Scan for the cell matching the given text and deliver its [x, y] coordinate at center. 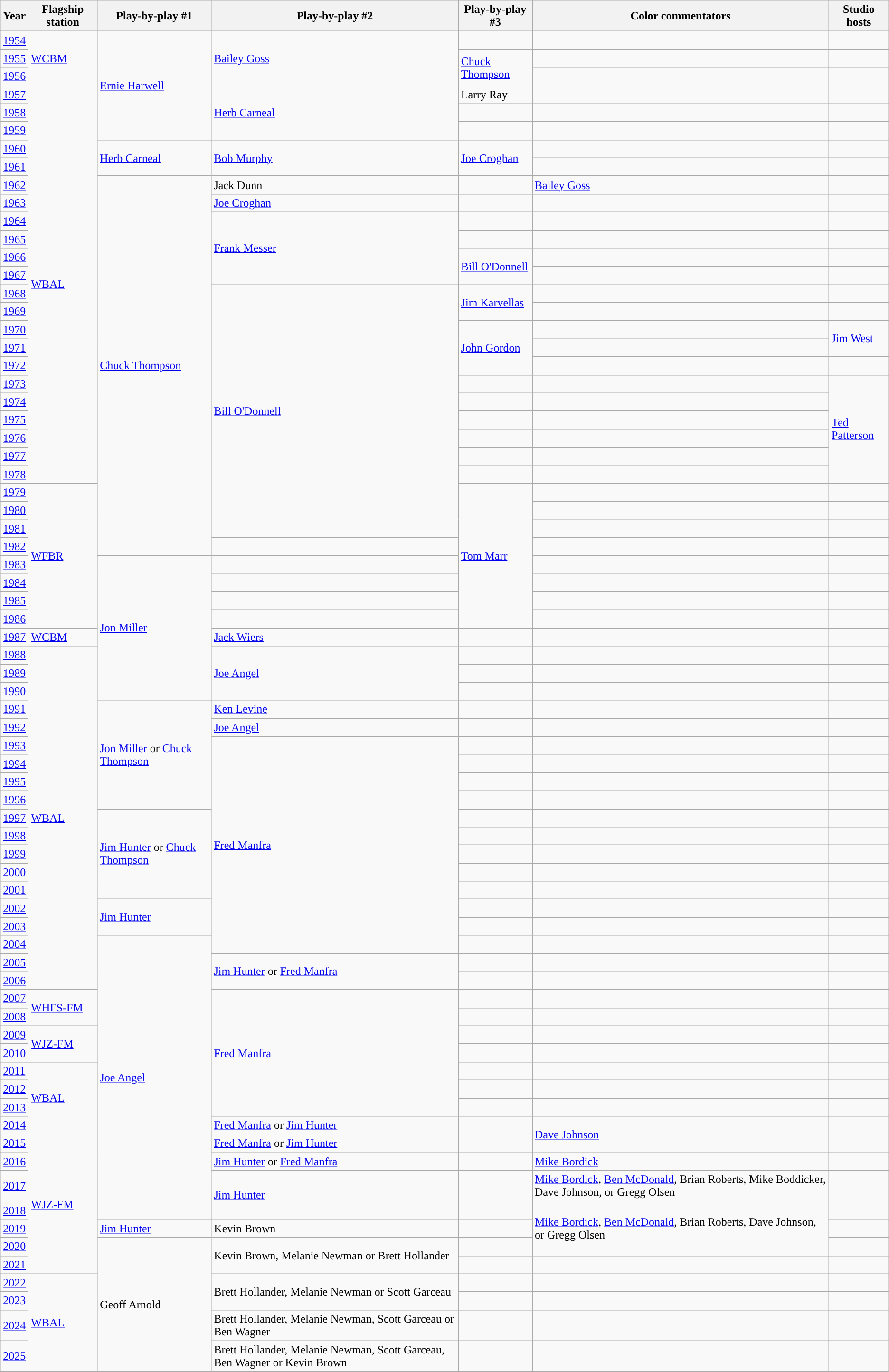
1963 [14, 203]
1959 [14, 131]
1973 [14, 384]
2008 [14, 1017]
Jack Wiers [335, 637]
Frank Messer [335, 248]
Dave Johnson [680, 1134]
Play-by-play #3 [495, 16]
2007 [14, 999]
1987 [14, 637]
1996 [14, 800]
Jim Karvellas [495, 303]
2024 [14, 1325]
2016 [14, 1162]
Jon Miller or Chuck Thompson [154, 754]
Brett Hollander, Melanie Newman, Scott Garceau or Ben Wagner [335, 1325]
2010 [14, 1053]
Larry Ray [495, 95]
2012 [14, 1089]
Play-by-play #1 [154, 16]
1994 [14, 763]
1983 [14, 565]
1965 [14, 239]
1975 [14, 420]
2019 [14, 1229]
1964 [14, 221]
2025 [14, 1356]
1956 [14, 76]
1992 [14, 727]
1966 [14, 257]
Ted Patterson [859, 429]
2020 [14, 1247]
Jon Miller [154, 628]
1997 [14, 818]
2000 [14, 872]
2005 [14, 962]
1954 [14, 40]
Ken Levine [335, 709]
1995 [14, 781]
1990 [14, 691]
1958 [14, 113]
2018 [14, 1210]
Jim West [859, 339]
1979 [14, 492]
Tom Marr [495, 555]
Jim Hunter or Chuck Thompson [154, 854]
1988 [14, 655]
Studio hosts [859, 16]
1991 [14, 709]
Play-by-play #2 [335, 16]
Geoff Arnold [154, 1305]
Bob Murphy [335, 158]
2017 [14, 1186]
1984 [14, 583]
Jack Dunn [335, 185]
2015 [14, 1143]
1986 [14, 619]
1981 [14, 529]
2004 [14, 944]
1980 [14, 510]
2021 [14, 1265]
WFBR [63, 555]
WHFS-FM [63, 1008]
2003 [14, 926]
Kevin Brown, Melanie Newman or Brett Hollander [335, 1256]
Mike Bordick, Ben McDonald, Brian Roberts, Mike Boddicker, Dave Johnson, or Gregg Olsen [680, 1186]
2023 [14, 1301]
John Gordon [495, 348]
1962 [14, 185]
1982 [14, 547]
1993 [14, 745]
2011 [14, 1071]
2001 [14, 890]
1978 [14, 474]
2022 [14, 1283]
1961 [14, 167]
1985 [14, 601]
Mike Bordick [680, 1162]
1969 [14, 312]
2009 [14, 1035]
Kevin Brown [335, 1229]
1972 [14, 366]
1968 [14, 294]
2014 [14, 1125]
Year [14, 16]
1998 [14, 836]
Color commentators [680, 16]
1955 [14, 58]
1999 [14, 854]
Brett Hollander, Melanie Newman, Scott Garceau, Ben Wagner or Kevin Brown [335, 1356]
1957 [14, 95]
Brett Hollander, Melanie Newman or Scott Garceau [335, 1292]
2002 [14, 908]
Mike Bordick, Ben McDonald, Brian Roberts, Dave Johnson, or Gregg Olsen [680, 1229]
1976 [14, 438]
2006 [14, 981]
1960 [14, 149]
1989 [14, 673]
1971 [14, 348]
1974 [14, 402]
1977 [14, 456]
1970 [14, 330]
Flagship station [63, 16]
2013 [14, 1107]
Ernie Harwell [154, 86]
1967 [14, 276]
